Return the [X, Y] coordinate for the center point of the cell that contains the specified text.  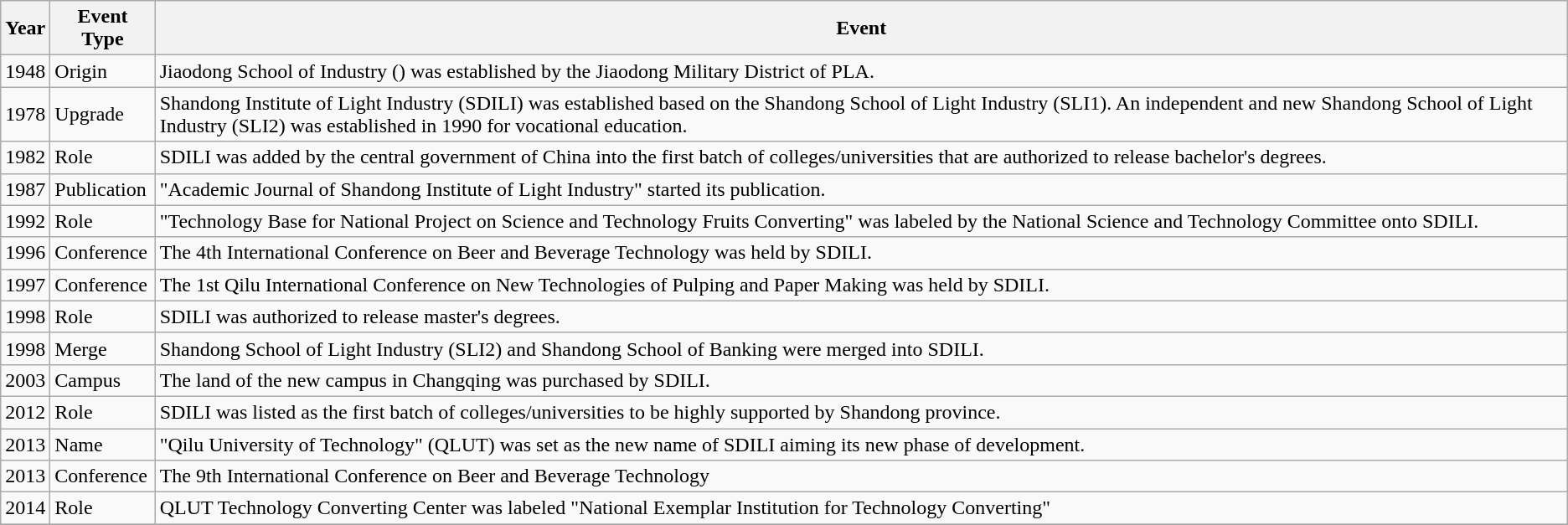
1978 [25, 114]
SDILI was listed as the first batch of colleges/universities to be highly supported by Shandong province. [861, 412]
Year [25, 28]
QLUT Technology Converting Center was labeled "National Exemplar Institution for Technology Converting" [861, 508]
2012 [25, 412]
2003 [25, 380]
Publication [102, 189]
Merge [102, 348]
Event Type [102, 28]
Upgrade [102, 114]
Name [102, 445]
2014 [25, 508]
The 1st Qilu International Conference on New Technologies of Pulping and Paper Making was held by SDILI. [861, 285]
Event [861, 28]
1948 [25, 71]
The land of the new campus in Changqing was purchased by SDILI. [861, 380]
Shandong School of Light Industry (SLI2) and Shandong School of Banking were merged into SDILI. [861, 348]
1992 [25, 221]
1987 [25, 189]
1996 [25, 253]
The 4th International Conference on Beer and Beverage Technology was held by SDILI. [861, 253]
1982 [25, 157]
"Academic Journal of Shandong Institute of Light Industry" started its publication. [861, 189]
SDILI was authorized to release master's degrees. [861, 317]
Jiaodong School of Industry () was established by the Jiaodong Military District of PLA. [861, 71]
Campus [102, 380]
"Qilu University of Technology" (QLUT) was set as the new name of SDILI aiming its new phase of development. [861, 445]
The 9th International Conference on Beer and Beverage Technology [861, 476]
SDILI was added by the central government of China into the first batch of colleges/universities that are authorized to release bachelor's degrees. [861, 157]
1997 [25, 285]
Origin [102, 71]
